Find where the given text appears and provide that cell's center as [x, y] coordinate. 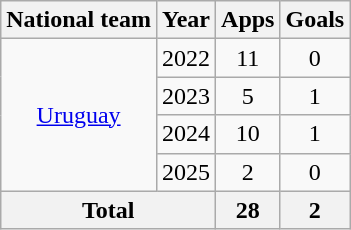
28 [248, 210]
5 [248, 96]
National team [79, 20]
Uruguay [79, 115]
Year [186, 20]
2024 [186, 134]
2025 [186, 172]
Goals [315, 20]
Total [108, 210]
2022 [186, 58]
10 [248, 134]
Apps [248, 20]
2023 [186, 96]
11 [248, 58]
